Return [X, Y] of the center of cell containing provided text 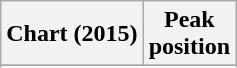
Chart (2015) [72, 34]
Peakposition [189, 34]
